Provide the [X, Y] coordinate of the cell's center where the given text is located.  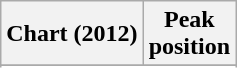
Peakposition [189, 34]
Chart (2012) [72, 34]
